Extract the [x, y] coordinate from the center of the cell holding the provided text.  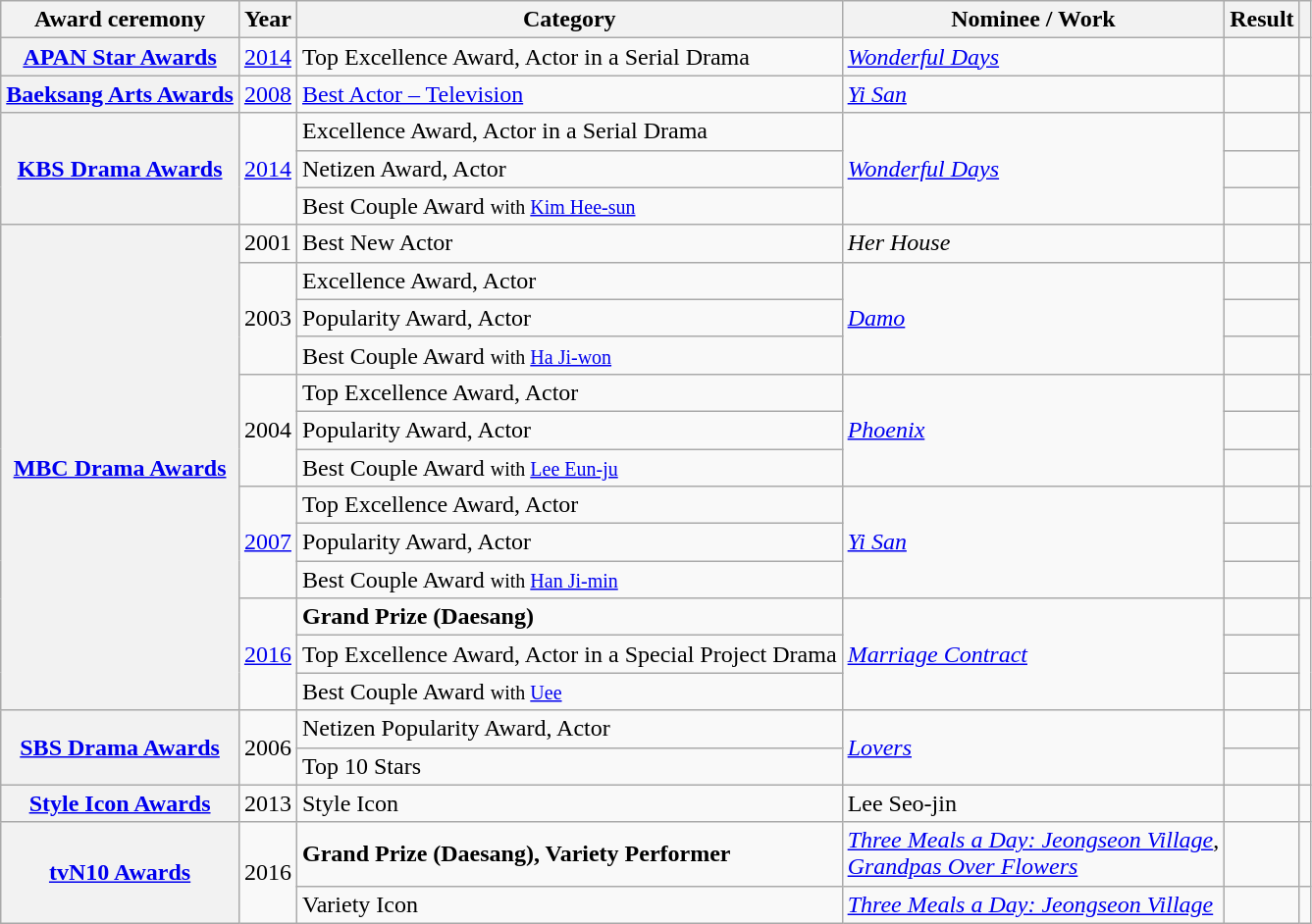
Year [267, 20]
Lee Seo-jin [1033, 803]
Result [1262, 20]
Marriage Contract [1033, 654]
Top 10 Stars [569, 766]
Three Meals a Day: Jeongseon Village, Grandpas Over Flowers [1033, 853]
Grand Prize (Daesang), Variety Performer [569, 853]
KBS Drama Awards [120, 169]
MBC Drama Awards [120, 467]
Best New Actor [569, 243]
SBS Drama Awards [120, 747]
2013 [267, 803]
Top Excellence Award, Actor in a Special Project Drama [569, 654]
2006 [267, 747]
Lovers [1033, 747]
Best Couple Award with Ha Ji-won [569, 355]
2007 [267, 542]
Her House [1033, 243]
Damo [1033, 318]
Excellence Award, Actor [569, 281]
Baeksang Arts Awards [120, 94]
2003 [267, 318]
tvN10 Awards [120, 873]
Best Couple Award with Han Ji-min [569, 580]
Variety Icon [569, 904]
Netizen Award, Actor [569, 169]
Best Couple Award with Kim Hee-sun [569, 206]
2008 [267, 94]
Nominee / Work [1033, 20]
Best Couple Award with Lee Eun-ju [569, 468]
Top Excellence Award, Actor in a Serial Drama [569, 57]
Excellence Award, Actor in a Serial Drama [569, 131]
Award ceremony [120, 20]
Style Icon Awards [120, 803]
Best Couple Award with Uee [569, 692]
Best Actor – Television [569, 94]
2001 [267, 243]
Category [569, 20]
Three Meals a Day: Jeongseon Village [1033, 904]
Style Icon [569, 803]
Phoenix [1033, 430]
Netizen Popularity Award, Actor [569, 729]
2004 [267, 430]
Grand Prize (Daesang) [569, 617]
APAN Star Awards [120, 57]
